Return the (X, Y) coordinate for the center point of the cell that contains the specified text.  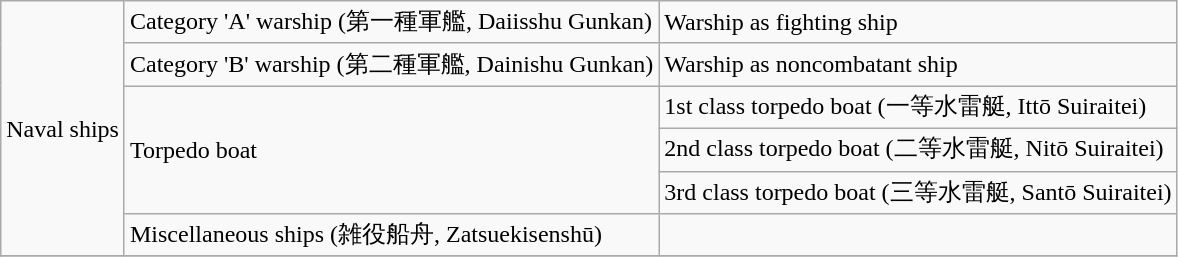
Warship as fighting ship (918, 22)
Category 'A' warship (第一種軍艦, Daiisshu Gunkan) (391, 22)
2nd class torpedo boat (二等水雷艇, Nitō Suiraitei) (918, 150)
Category 'B' warship (第二種軍艦, Dainishu Gunkan) (391, 64)
Naval ships (63, 128)
1st class torpedo boat (一等水雷艇, Ittō Suiraitei) (918, 108)
Miscellaneous ships (雑役船舟, Zatsuekisenshū) (391, 236)
Torpedo boat (391, 150)
Warship as noncombatant ship (918, 64)
3rd class torpedo boat (三等水雷艇, Santō Suiraitei) (918, 192)
